Pinpoint the cell where the given text exists, returning its (x, y) midpoint coordinate. 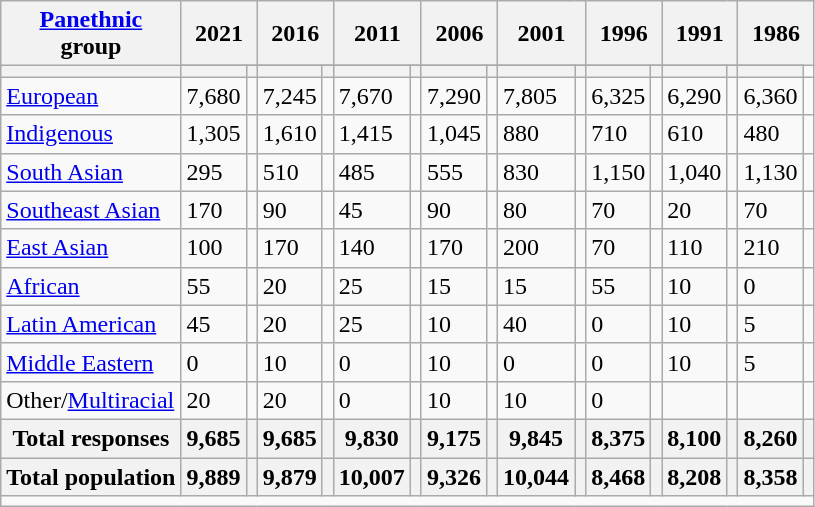
1986 (776, 34)
6,360 (770, 96)
8,100 (694, 438)
7,670 (372, 96)
110 (694, 248)
African (91, 286)
European (91, 96)
Other/Multiracial (91, 400)
295 (214, 172)
9,830 (372, 438)
7,245 (290, 96)
2006 (459, 34)
10,044 (536, 477)
9,175 (454, 438)
2016 (295, 34)
6,290 (694, 96)
7,290 (454, 96)
100 (214, 248)
9,879 (290, 477)
1,305 (214, 134)
8,375 (618, 438)
510 (290, 172)
210 (770, 248)
1,150 (618, 172)
8,358 (770, 477)
10,007 (372, 477)
830 (536, 172)
1996 (624, 34)
40 (536, 324)
6,325 (618, 96)
8,260 (770, 438)
Total responses (91, 438)
80 (536, 210)
485 (372, 172)
Indigenous (91, 134)
Latin American (91, 324)
South Asian (91, 172)
2011 (377, 34)
2001 (542, 34)
8,468 (618, 477)
9,326 (454, 477)
610 (694, 134)
480 (770, 134)
140 (372, 248)
1,045 (454, 134)
710 (618, 134)
Southeast Asian (91, 210)
9,889 (214, 477)
2021 (219, 34)
8,208 (694, 477)
7,805 (536, 96)
1991 (700, 34)
9,845 (536, 438)
555 (454, 172)
880 (536, 134)
1,610 (290, 134)
1,130 (770, 172)
Panethnicgroup (91, 34)
7,680 (214, 96)
1,415 (372, 134)
1,040 (694, 172)
Total population (91, 477)
East Asian (91, 248)
Middle Eastern (91, 362)
200 (536, 248)
